Detect which cell encompasses the target text, then output its [X, Y] center coordinate. 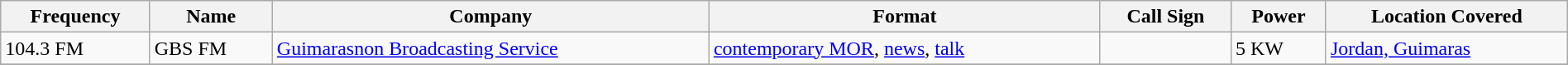
contemporary MOR, news, talk [905, 48]
Jordan, Guimaras [1446, 48]
Call Sign [1165, 17]
Frequency [75, 17]
Format [905, 17]
104.3 FM [75, 48]
GBS FM [211, 48]
Location Covered [1446, 17]
Name [211, 17]
Guimarasnon Broadcasting Service [490, 48]
5 KW [1279, 48]
Power [1279, 17]
Company [490, 17]
